Pinpoint the cell where the given text exists, returning its (X, Y) midpoint coordinate. 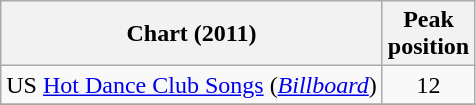
12 (428, 85)
Peakposition (428, 34)
Chart (2011) (192, 34)
US Hot Dance Club Songs (Billboard) (192, 85)
